From the cell containing the given text, extract its center point as [X, Y] coordinate. 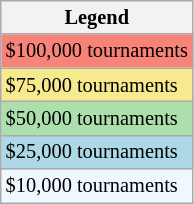
$75,000 tournaments [97, 85]
$50,000 tournaments [97, 118]
Legend [97, 17]
$10,000 tournaments [97, 186]
$25,000 tournaments [97, 152]
$100,000 tournaments [97, 51]
